Extract the [X, Y] coordinate from the center of the cell holding the provided text.  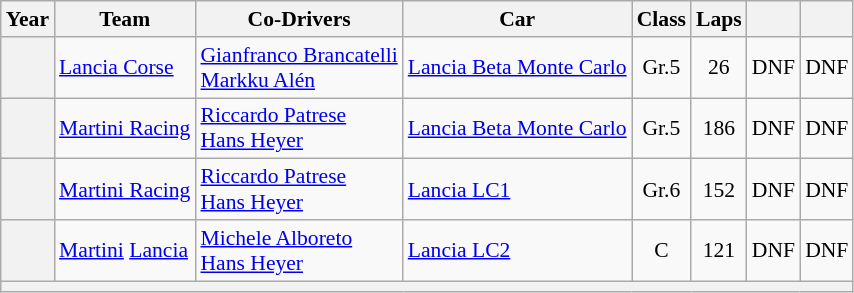
Gianfranco Brancatelli Markku Alén [298, 68]
26 [719, 68]
Class [662, 19]
Team [124, 19]
121 [719, 250]
152 [719, 190]
186 [719, 128]
C [662, 250]
Gr.6 [662, 190]
Lancia LC2 [518, 250]
Car [518, 19]
Year [28, 19]
Lancia LC1 [518, 190]
Laps [719, 19]
Co-Drivers [298, 19]
Michele Alboreto Hans Heyer [298, 250]
Martini Lancia [124, 250]
Lancia Corse [124, 68]
